Determine the [X, Y] coordinate at the center of the cell enclosing the given text.  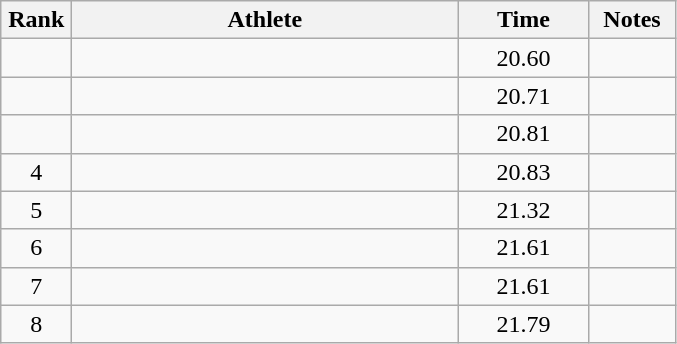
Athlete [265, 20]
20.71 [524, 96]
8 [36, 324]
Notes [632, 20]
21.32 [524, 210]
7 [36, 286]
6 [36, 248]
Rank [36, 20]
Time [524, 20]
5 [36, 210]
4 [36, 172]
20.83 [524, 172]
20.81 [524, 134]
21.79 [524, 324]
20.60 [524, 58]
